Extract the [x, y] coordinate from the center of the cell holding the provided text.  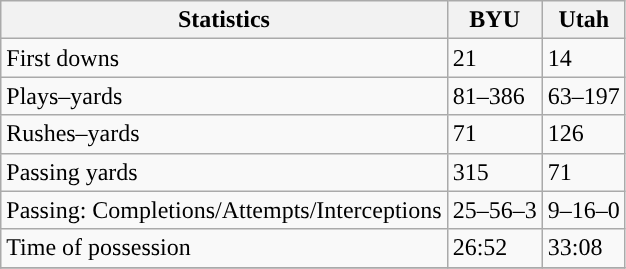
Statistics [224, 20]
14 [584, 58]
Passing yards [224, 172]
26:52 [494, 248]
Rushes–yards [224, 134]
9–16–0 [584, 210]
81–386 [494, 96]
Plays–yards [224, 96]
33:08 [584, 248]
21 [494, 58]
First downs [224, 58]
Utah [584, 20]
63–197 [584, 96]
25–56–3 [494, 210]
BYU [494, 20]
Time of possession [224, 248]
315 [494, 172]
Passing: Completions/Attempts/Interceptions [224, 210]
126 [584, 134]
